Search for the cell housing the specified text and yield its [x, y] center coordinate. 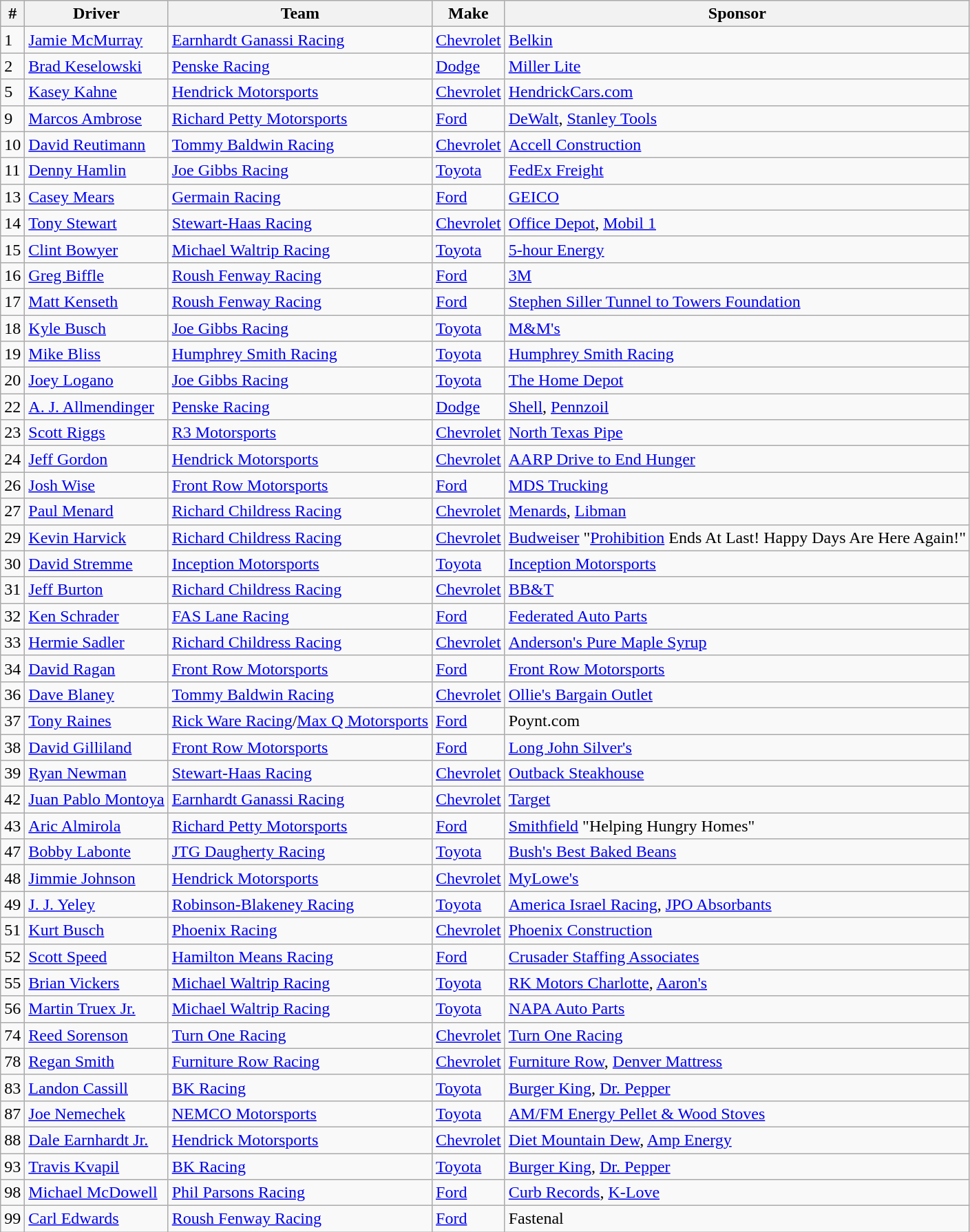
5 [12, 92]
Marcos Ambrose [96, 118]
Sponsor [737, 14]
J. J. Yeley [96, 904]
47 [12, 852]
Reed Sorenson [96, 1035]
Jimmie Johnson [96, 878]
Dale Earnhardt Jr. [96, 1140]
49 [12, 904]
42 [12, 800]
93 [12, 1167]
Menards, Libman [737, 511]
AARP Drive to End Hunger [737, 459]
RK Motors Charlotte, Aaron's [737, 983]
Hamilton Means Racing [300, 957]
Bobby Labonte [96, 852]
34 [12, 668]
11 [12, 171]
M&M's [737, 328]
52 [12, 957]
Scott Speed [96, 957]
29 [12, 538]
Jeff Gordon [96, 459]
FedEx Freight [737, 171]
Casey Mears [96, 197]
Driver [96, 14]
A. J. Allmendinger [96, 407]
37 [12, 721]
88 [12, 1140]
Make [469, 14]
MDS Trucking [737, 485]
Denny Hamlin [96, 171]
Regan Smith [96, 1061]
Shell, Pennzoil [737, 407]
Diet Mountain Dew, Amp Energy [737, 1140]
BB&T [737, 590]
19 [12, 354]
Landon Cassill [96, 1087]
Rick Ware Racing/Max Q Motorsports [300, 721]
98 [12, 1193]
Anderson's Pure Maple Syrup [737, 642]
Kurt Busch [96, 931]
Jeff Burton [96, 590]
20 [12, 381]
Furniture Row, Denver Mattress [737, 1061]
David Ragan [96, 668]
10 [12, 145]
GEICO [737, 197]
13 [12, 197]
3M [737, 275]
Smithfield "Helping Hungry Homes" [737, 826]
David Reutimann [96, 145]
Jamie McMurray [96, 40]
Josh Wise [96, 485]
74 [12, 1035]
DeWalt, Stanley Tools [737, 118]
Paul Menard [96, 511]
22 [12, 407]
Federated Auto Parts [737, 616]
Aric Almirola [96, 826]
Travis Kvapil [96, 1167]
14 [12, 223]
31 [12, 590]
Phil Parsons Racing [300, 1193]
15 [12, 249]
23 [12, 433]
Kevin Harvick [96, 538]
43 [12, 826]
MyLowe's [737, 878]
38 [12, 747]
Fastenal [737, 1219]
33 [12, 642]
Phoenix Racing [300, 931]
America Israel Racing, JPO Absorbants [737, 904]
Martin Truex Jr. [96, 1009]
Miller Lite [737, 66]
Furniture Row Racing [300, 1061]
30 [12, 564]
North Texas Pipe [737, 433]
5-hour Energy [737, 249]
Germain Racing [300, 197]
Michael McDowell [96, 1193]
Bush's Best Baked Beans [737, 852]
78 [12, 1061]
17 [12, 301]
Crusader Staffing Associates [737, 957]
Target [737, 800]
Brian Vickers [96, 983]
Office Depot, Mobil 1 [737, 223]
Juan Pablo Montoya [96, 800]
David Stremme [96, 564]
Scott Riggs [96, 433]
27 [12, 511]
R3 Motorsports [300, 433]
Clint Bowyer [96, 249]
Curb Records, K-Love [737, 1193]
Mike Bliss [96, 354]
Accell Construction [737, 145]
Joey Logano [96, 381]
87 [12, 1114]
Stephen Siller Tunnel to Towers Foundation [737, 301]
26 [12, 485]
Tony Raines [96, 721]
Carl Edwards [96, 1219]
Belkin [737, 40]
Tony Stewart [96, 223]
51 [12, 931]
24 [12, 459]
Kasey Kahne [96, 92]
39 [12, 774]
48 [12, 878]
1 [12, 40]
Matt Kenseth [96, 301]
NAPA Auto Parts [737, 1009]
83 [12, 1087]
18 [12, 328]
16 [12, 275]
David Gilliland [96, 747]
Ollie's Bargain Outlet [737, 694]
FAS Lane Racing [300, 616]
Robinson-Blakeney Racing [300, 904]
36 [12, 694]
Ken Schrader [96, 616]
Greg Biffle [96, 275]
The Home Depot [737, 381]
HendrickCars.com [737, 92]
NEMCO Motorsports [300, 1114]
2 [12, 66]
AM/FM Energy Pellet & Wood Stoves [737, 1114]
Kyle Busch [96, 328]
Joe Nemechek [96, 1114]
9 [12, 118]
Team [300, 14]
56 [12, 1009]
Dave Blaney [96, 694]
# [12, 14]
Ryan Newman [96, 774]
Budweiser "Prohibition Ends At Last! Happy Days Are Here Again!" [737, 538]
32 [12, 616]
Phoenix Construction [737, 931]
Hermie Sadler [96, 642]
55 [12, 983]
Brad Keselowski [96, 66]
99 [12, 1219]
JTG Daugherty Racing [300, 852]
Outback Steakhouse [737, 774]
Long John Silver's [737, 747]
Poynt.com [737, 721]
